Return [X, Y] of the center of cell containing provided text 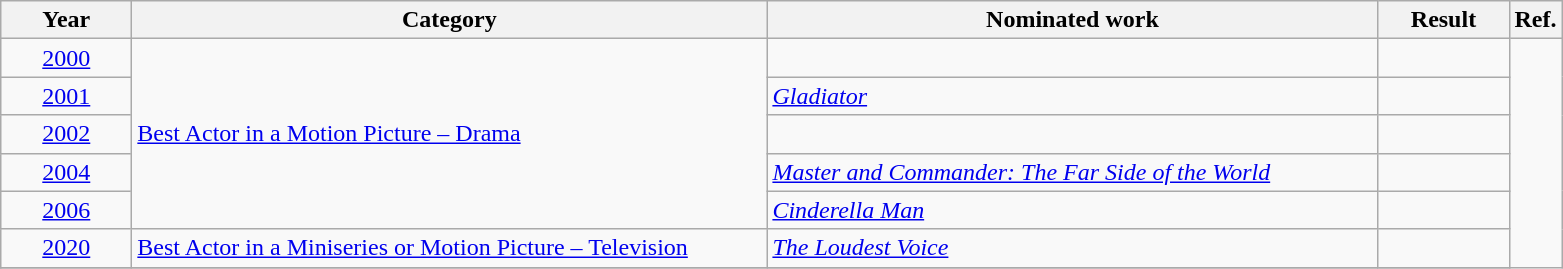
Best Actor in a Miniseries or Motion Picture – Television [450, 248]
2002 [66, 134]
2006 [66, 210]
The Loudest Voice [1072, 248]
Result [1444, 20]
Master and Commander: The Far Side of the World [1072, 172]
Nominated work [1072, 20]
2020 [66, 248]
Gladiator [1072, 96]
2000 [66, 58]
2001 [66, 96]
2004 [66, 172]
Year [66, 20]
Best Actor in a Motion Picture – Drama [450, 134]
Ref. [1536, 20]
Cinderella Man [1072, 210]
Category [450, 20]
